Scan for the cell matching the given text and deliver its [X, Y] coordinate at center. 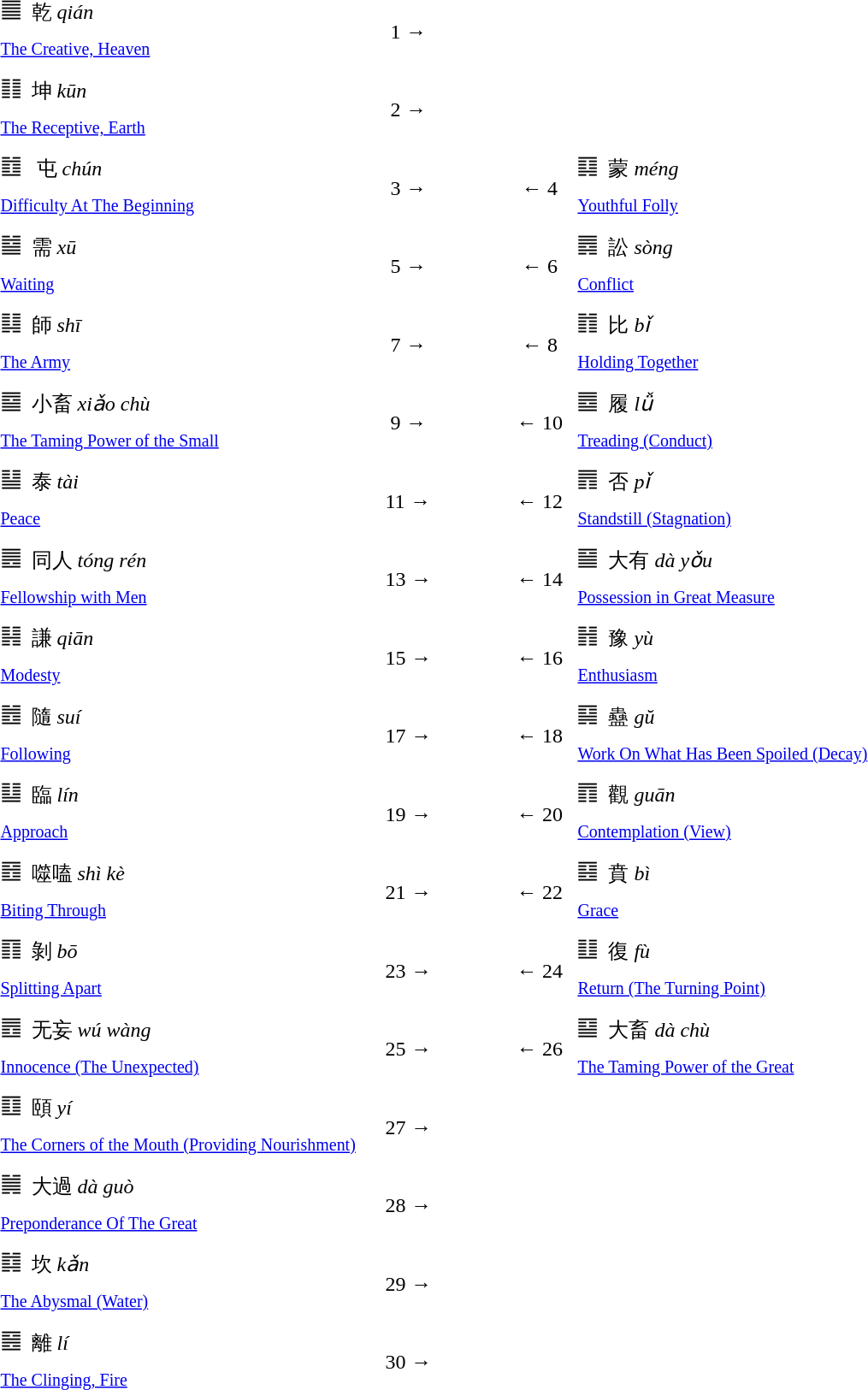
5 → [416, 265]
← 16 [542, 657]
29 → [416, 1283]
← 22 [542, 891]
3 → [416, 187]
← 18 [542, 736]
← 24 [542, 970]
← 4 [542, 187]
28 → [416, 1204]
13 → [416, 578]
21 → [416, 891]
← 12 [542, 500]
← 10 [542, 423]
← 6 [542, 265]
27 → [416, 1127]
15 → [416, 657]
← 26 [542, 1049]
17 → [416, 736]
11 → [416, 500]
9 → [416, 423]
25 → [416, 1049]
← 14 [542, 578]
7 → [416, 344]
← 20 [542, 813]
2 → [416, 109]
← 8 [542, 344]
23 → [416, 970]
19 → [416, 813]
